Locate the cell with the specified text and output its (x, y) center coordinate. 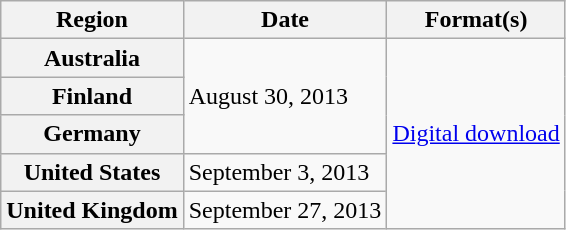
Date (285, 20)
Digital download (476, 134)
September 3, 2013 (285, 172)
United States (92, 172)
Region (92, 20)
Germany (92, 134)
August 30, 2013 (285, 96)
Finland (92, 96)
United Kingdom (92, 210)
September 27, 2013 (285, 210)
Format(s) (476, 20)
Australia (92, 58)
